Scan for the cell matching the given text and deliver its [x, y] coordinate at center. 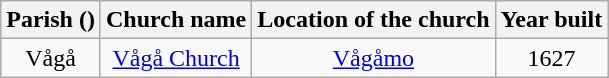
Parish () [51, 20]
Church name [176, 20]
Vågå Church [176, 58]
Vågåmo [374, 58]
Year built [552, 20]
Location of the church [374, 20]
Vågå [51, 58]
1627 [552, 58]
